Capture the cell that displays the provided text and extract its [X, Y] central coordinate. 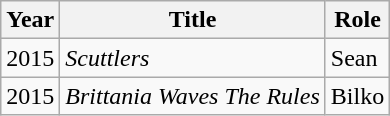
Role [357, 20]
Title [193, 20]
Brittania Waves The Rules [193, 96]
Scuttlers [193, 58]
Bilko [357, 96]
Year [30, 20]
Sean [357, 58]
